Detect which cell encompasses the target text, then output its (X, Y) center coordinate. 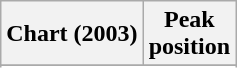
Chart (2003) (72, 34)
Peakposition (189, 34)
